Find where the given text appears and provide that cell's center as (x, y) coordinate. 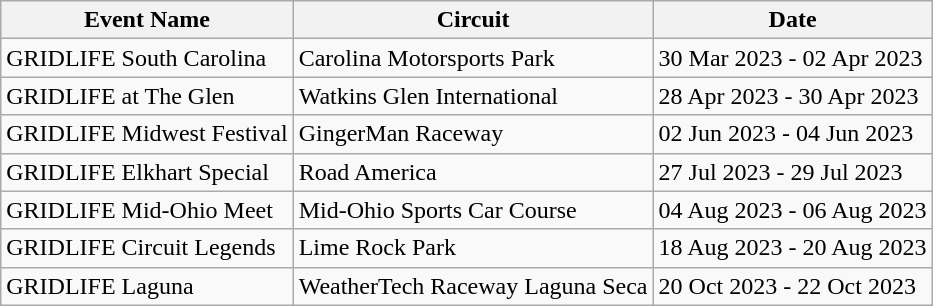
Carolina Motorsports Park (473, 58)
GRIDLIFE Midwest Festival (147, 134)
02 Jun 2023 - 04 Jun 2023 (792, 134)
GRIDLIFE South Carolina (147, 58)
Mid-Ohio Sports Car Course (473, 210)
Road America (473, 172)
18 Aug 2023 - 20 Aug 2023 (792, 248)
Circuit (473, 20)
04 Aug 2023 - 06 Aug 2023 (792, 210)
20 Oct 2023 - 22 Oct 2023 (792, 286)
Date (792, 20)
WeatherTech Raceway Laguna Seca (473, 286)
GingerMan Raceway (473, 134)
30 Mar 2023 - 02 Apr 2023 (792, 58)
Watkins Glen International (473, 96)
Event Name (147, 20)
GRIDLIFE Circuit Legends (147, 248)
Lime Rock Park (473, 248)
28 Apr 2023 - 30 Apr 2023 (792, 96)
GRIDLIFE Elkhart Special (147, 172)
GRIDLIFE Laguna (147, 286)
GRIDLIFE at The Glen (147, 96)
27 Jul 2023 - 29 Jul 2023 (792, 172)
GRIDLIFE Mid-Ohio Meet (147, 210)
